Extract the [X, Y] coordinate from the center of the cell holding the provided text.  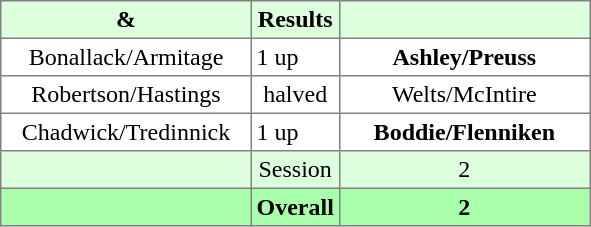
Results [295, 20]
Bonallack/Armitage [126, 57]
& [126, 20]
halved [295, 95]
Chadwick/Tredinnick [126, 132]
Welts/McIntire [464, 95]
Session [295, 170]
Overall [295, 207]
Robertson/Hastings [126, 95]
Boddie/Flenniken [464, 132]
Ashley/Preuss [464, 57]
